Scan for the cell matching the given text and deliver its (x, y) coordinate at center. 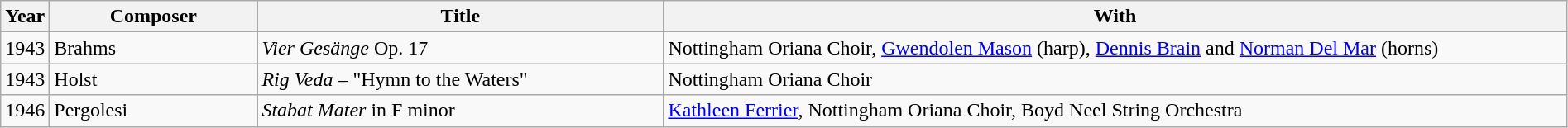
Vier Gesänge Op. 17 (460, 48)
Title (460, 17)
Holst (154, 79)
Rig Veda – "Hymn to the Waters" (460, 79)
Brahms (154, 48)
Nottingham Oriana Choir (1115, 79)
Pergolesi (154, 111)
Nottingham Oriana Choir, Gwendolen Mason (harp), Dennis Brain and Norman Del Mar (horns) (1115, 48)
Year (25, 17)
With (1115, 17)
Composer (154, 17)
1946 (25, 111)
Stabat Mater in F minor (460, 111)
Kathleen Ferrier, Nottingham Oriana Choir, Boyd Neel String Orchestra (1115, 111)
